Return (X, Y) of the center of cell containing provided text 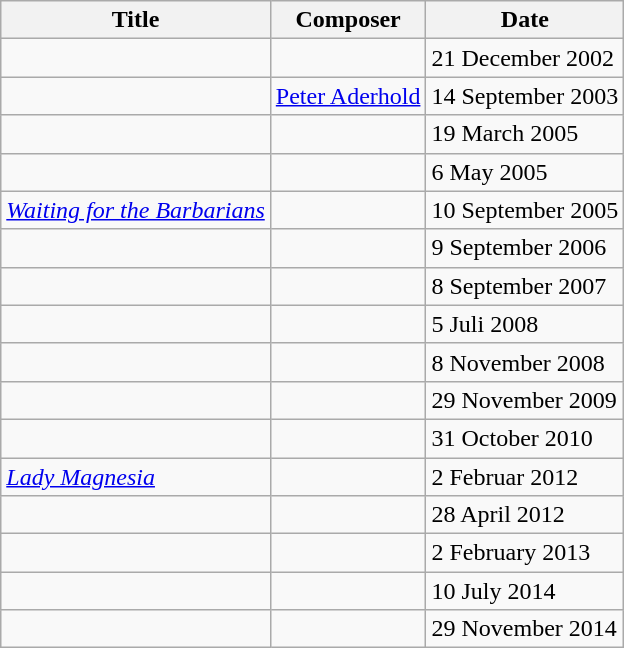
8 September 2007 (525, 286)
2 February 2013 (525, 553)
29 November 2009 (525, 400)
2 Februar 2012 (525, 477)
Peter Aderhold (348, 96)
28 April 2012 (525, 515)
Composer (348, 20)
Title (136, 20)
8 November 2008 (525, 362)
14 September 2003 (525, 96)
6 May 2005 (525, 172)
Date (525, 20)
31 October 2010 (525, 438)
Lady Magnesia (136, 477)
5 Juli 2008 (525, 324)
10 July 2014 (525, 591)
Waiting for the Barbarians (136, 210)
9 September 2006 (525, 248)
21 December 2002 (525, 58)
29 November 2014 (525, 629)
10 September 2005 (525, 210)
19 March 2005 (525, 134)
